From the cell containing the given text, extract its center point as (X, Y) coordinate. 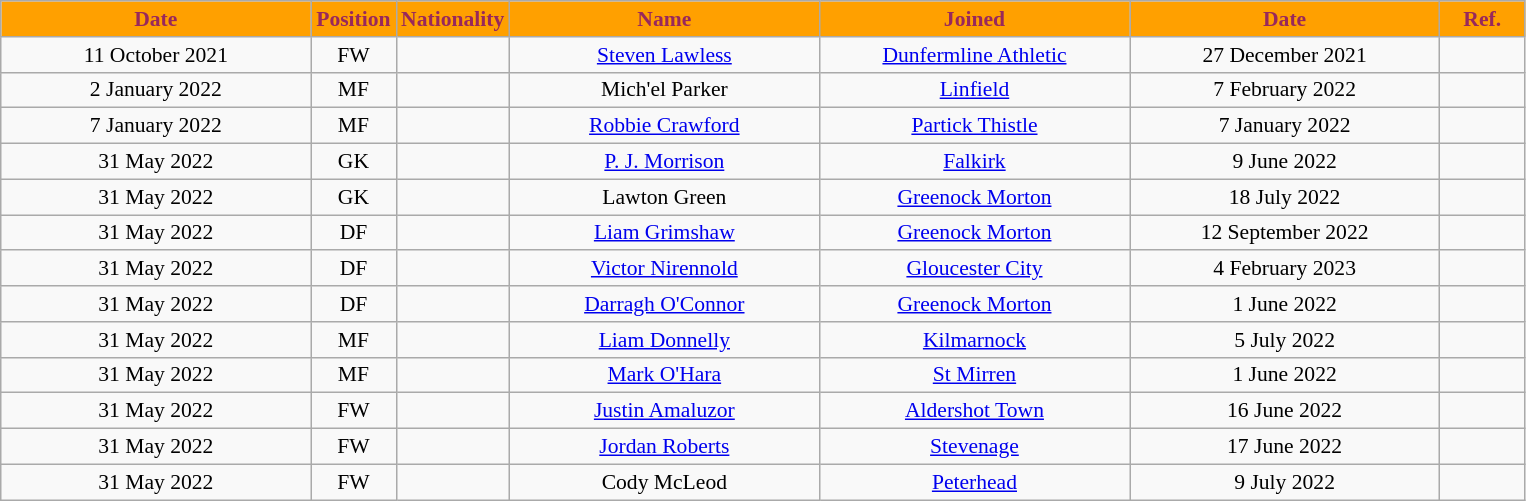
2 January 2022 (156, 90)
5 July 2022 (1285, 340)
Name (664, 19)
Falkirk (974, 162)
Peterhead (974, 482)
Nationality (452, 19)
9 June 2022 (1285, 162)
12 September 2022 (1285, 233)
Jordan Roberts (664, 447)
11 October 2021 (156, 55)
Joined (974, 19)
7 February 2022 (1285, 90)
9 July 2022 (1285, 482)
P. J. Morrison (664, 162)
Liam Grimshaw (664, 233)
Dunfermline Athletic (974, 55)
17 June 2022 (1285, 447)
Lawton Green (664, 197)
Ref. (1482, 19)
Victor Nirennold (664, 269)
St Mirren (974, 375)
16 June 2022 (1285, 411)
Justin Amaluzor (664, 411)
Linfield (974, 90)
4 February 2023 (1285, 269)
Darragh O'Connor (664, 304)
Liam Donnelly (664, 340)
Cody McLeod (664, 482)
Aldershot Town (974, 411)
Steven Lawless (664, 55)
Partick Thistle (974, 126)
27 December 2021 (1285, 55)
Mark O'Hara (664, 375)
Gloucester City (974, 269)
18 July 2022 (1285, 197)
Robbie Crawford (664, 126)
Position (354, 19)
Kilmarnock (974, 340)
Mich'el Parker (664, 90)
Stevenage (974, 447)
